Locate the cell with the specified text and output its [x, y] center coordinate. 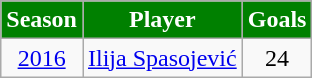
Ilija Spasojević [162, 58]
2016 [42, 58]
24 [277, 58]
Player [162, 20]
Goals [277, 20]
Season [42, 20]
